Pinpoint the cell where the given text exists, returning its (x, y) midpoint coordinate. 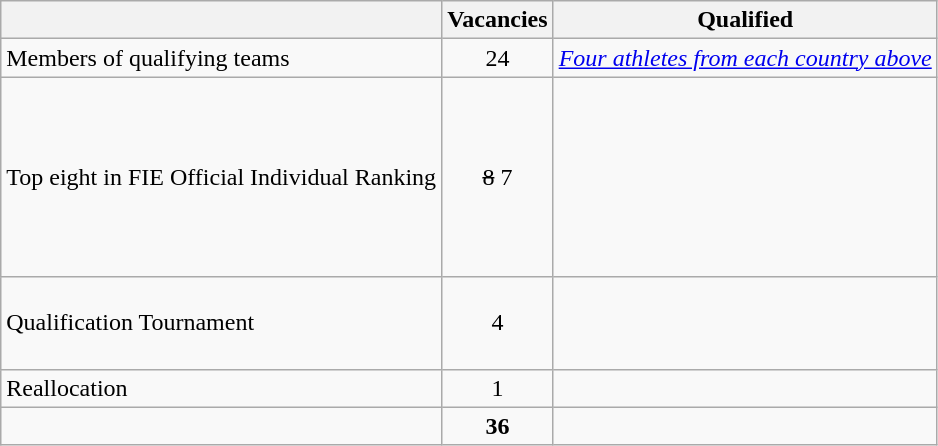
8 7 (498, 177)
36 (498, 426)
Qualification Tournament (222, 323)
1 (498, 388)
Reallocation (222, 388)
Qualified (745, 20)
Top eight in FIE Official Individual Ranking (222, 177)
Vacancies (498, 20)
Members of qualifying teams (222, 58)
Four athletes from each country above (745, 58)
24 (498, 58)
4 (498, 323)
